Capture the cell that displays the provided text and extract its [x, y] central coordinate. 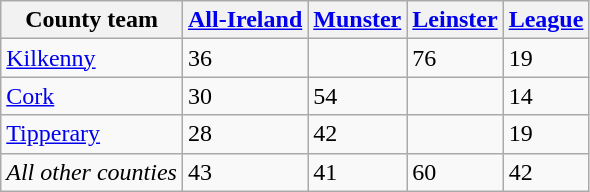
30 [244, 96]
54 [358, 96]
36 [244, 58]
Leinster [455, 20]
41 [358, 172]
Cork [92, 96]
28 [244, 134]
60 [455, 172]
Tipperary [92, 134]
43 [244, 172]
Kilkenny [92, 58]
14 [546, 96]
Munster [358, 20]
76 [455, 58]
County team [92, 20]
League [546, 20]
All other counties [92, 172]
All-Ireland [244, 20]
